Find where the given text appears and provide that cell's center as [X, Y] coordinate. 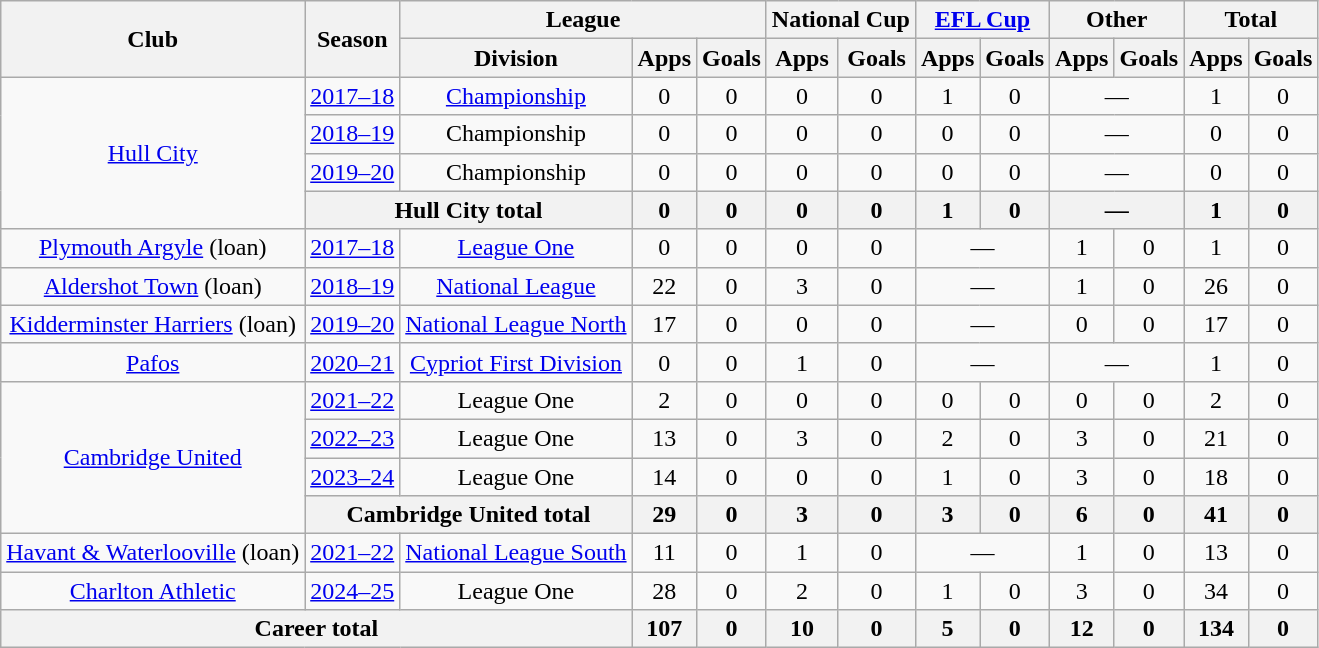
2022–23 [352, 438]
Total [1251, 20]
2024–25 [352, 591]
National Cup [840, 20]
EFL Cup [982, 20]
Club [153, 39]
Havant & Waterlooville (loan) [153, 553]
Cambridge United total [468, 515]
22 [664, 286]
Cambridge United [153, 457]
5 [947, 629]
6 [1082, 515]
18 [1216, 477]
28 [664, 591]
Other [1117, 20]
Career total [316, 629]
11 [664, 553]
134 [1216, 629]
2023–24 [352, 477]
National League North [516, 324]
Plymouth Argyle (loan) [153, 248]
League [584, 20]
21 [1216, 438]
10 [802, 629]
National League South [516, 553]
Hull City total [468, 210]
National League [516, 286]
41 [1216, 515]
Hull City [153, 153]
12 [1082, 629]
Cypriot First Division [516, 362]
2020–21 [352, 362]
Division [516, 58]
107 [664, 629]
34 [1216, 591]
14 [664, 477]
Aldershot Town (loan) [153, 286]
Season [352, 39]
Kidderminster Harriers (loan) [153, 324]
26 [1216, 286]
Charlton Athletic [153, 591]
Pafos [153, 362]
29 [664, 515]
